Identify which cell holds the provided text, then report its (x, y) central coordinate. 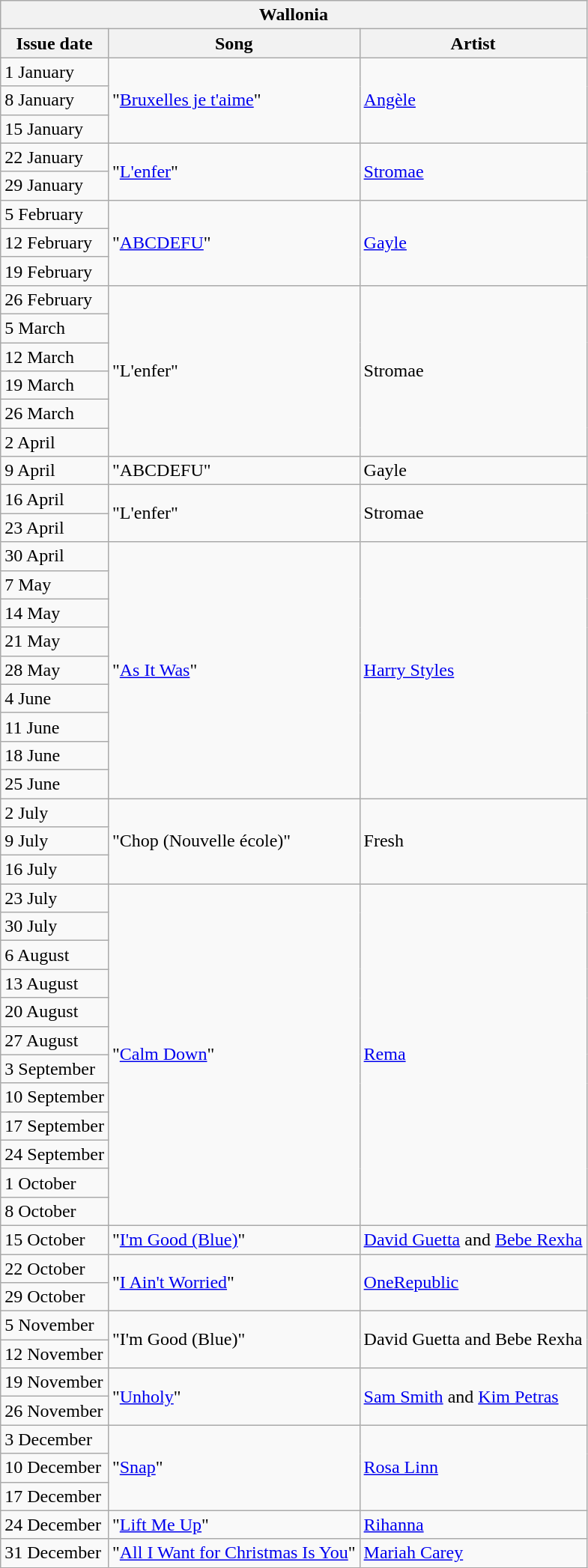
Harry Styles (473, 671)
26 March (55, 414)
26 February (55, 299)
"Unholy" (234, 1397)
5 March (55, 328)
9 April (55, 471)
22 October (55, 1269)
19 February (55, 271)
"Snap" (234, 1468)
12 November (55, 1354)
17 September (55, 1126)
Fresh (473, 841)
20 August (55, 1012)
Artist (473, 43)
8 January (55, 100)
10 December (55, 1468)
12 February (55, 242)
19 March (55, 385)
5 February (55, 214)
Rema (473, 1055)
Wallonia (294, 15)
22 January (55, 157)
16 July (55, 870)
26 November (55, 1411)
3 September (55, 1069)
15 October (55, 1239)
OneRepublic (473, 1283)
Angèle (473, 100)
25 June (55, 784)
15 January (55, 129)
1 January (55, 72)
12 March (55, 357)
2 July (55, 812)
"All I Want for Christmas Is You" (234, 1553)
"As It Was" (234, 671)
19 November (55, 1382)
16 April (55, 499)
"Lift Me Up" (234, 1525)
Issue date (55, 43)
5 November (55, 1326)
23 July (55, 898)
17 December (55, 1496)
1 October (55, 1183)
Rihanna (473, 1525)
3 December (55, 1439)
Song (234, 43)
"Bruxelles je t'aime" (234, 100)
7 May (55, 585)
27 August (55, 1040)
31 December (55, 1553)
21 May (55, 641)
23 April (55, 528)
28 May (55, 670)
30 April (55, 556)
Mariah Carey (473, 1553)
24 September (55, 1154)
Sam Smith and Kim Petras (473, 1397)
"Calm Down" (234, 1055)
18 June (55, 755)
29 October (55, 1297)
13 August (55, 983)
9 July (55, 841)
10 September (55, 1097)
29 January (55, 186)
30 July (55, 927)
"I Ain't Worried" (234, 1283)
Rosa Linn (473, 1468)
"Chop (Nouvelle école)" (234, 841)
2 April (55, 442)
4 June (55, 698)
8 October (55, 1211)
11 June (55, 727)
6 August (55, 955)
24 December (55, 1525)
14 May (55, 613)
